Scan for the cell matching the given text and deliver its [x, y] coordinate at center. 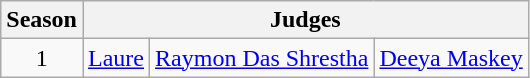
Season [42, 20]
1 [42, 58]
Deeya Maskey [451, 58]
Laure [116, 58]
Judges [305, 20]
Raymon Das Shrestha [262, 58]
